Search for the cell housing the specified text and yield its (X, Y) center coordinate. 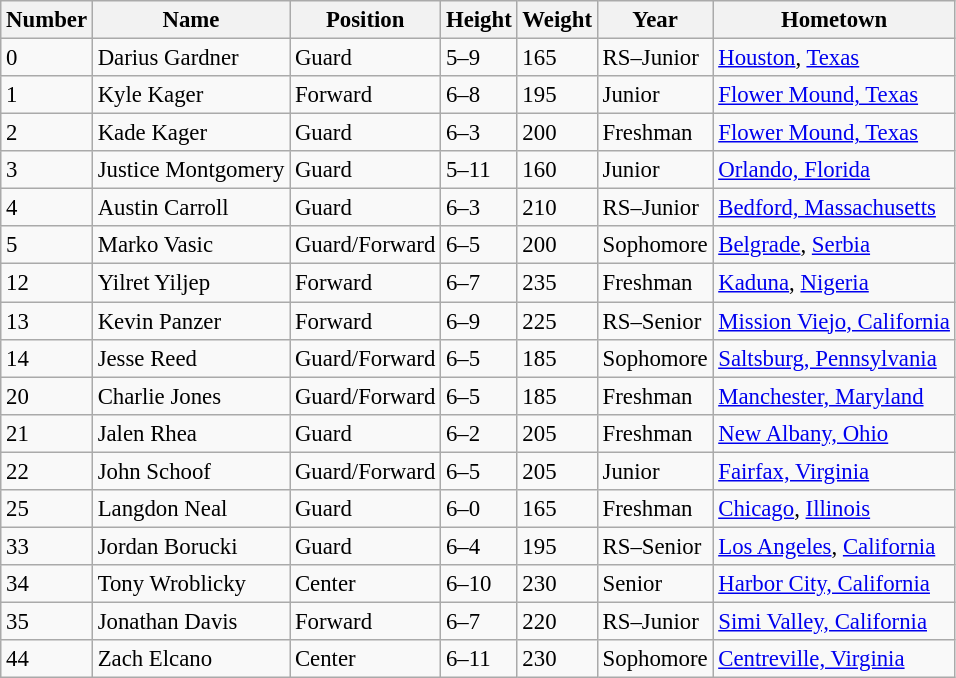
Charlie Jones (190, 396)
44 (47, 659)
Mission Viejo, California (834, 321)
Manchester, Maryland (834, 396)
33 (47, 546)
22 (47, 471)
34 (47, 584)
Yilret Yiljep (190, 283)
Jonathan Davis (190, 621)
6–9 (479, 321)
6–4 (479, 546)
210 (557, 208)
Langdon Neal (190, 509)
Fairfax, Virginia (834, 471)
Weight (557, 20)
21 (47, 433)
12 (47, 283)
Year (655, 20)
13 (47, 321)
6–0 (479, 509)
4 (47, 208)
6–11 (479, 659)
Senior (655, 584)
1 (47, 95)
Harbor City, California (834, 584)
3 (47, 170)
25 (47, 509)
Simi Valley, California (834, 621)
0 (47, 58)
Jesse Reed (190, 358)
160 (557, 170)
220 (557, 621)
Jalen Rhea (190, 433)
Kevin Panzer (190, 321)
Justice Montgomery (190, 170)
Saltsburg, Pennsylvania (834, 358)
6–8 (479, 95)
Hometown (834, 20)
Kaduna, Nigeria (834, 283)
35 (47, 621)
Centreville, Virginia (834, 659)
Tony Wroblicky (190, 584)
Chicago, Illinois (834, 509)
6–10 (479, 584)
Kyle Kager (190, 95)
6–2 (479, 433)
Name (190, 20)
Bedford, Massachusetts (834, 208)
Belgrade, Serbia (834, 245)
Zach Elcano (190, 659)
New Albany, Ohio (834, 433)
Jordan Borucki (190, 546)
Austin Carroll (190, 208)
2 (47, 133)
5–11 (479, 170)
Position (366, 20)
Los Angeles, California (834, 546)
Orlando, Florida (834, 170)
5–9 (479, 58)
Darius Gardner (190, 58)
Marko Vasic (190, 245)
John Schoof (190, 471)
5 (47, 245)
20 (47, 396)
Kade Kager (190, 133)
235 (557, 283)
Houston, Texas (834, 58)
Number (47, 20)
Height (479, 20)
225 (557, 321)
14 (47, 358)
